From the cell containing the given text, extract its center point as (x, y) coordinate. 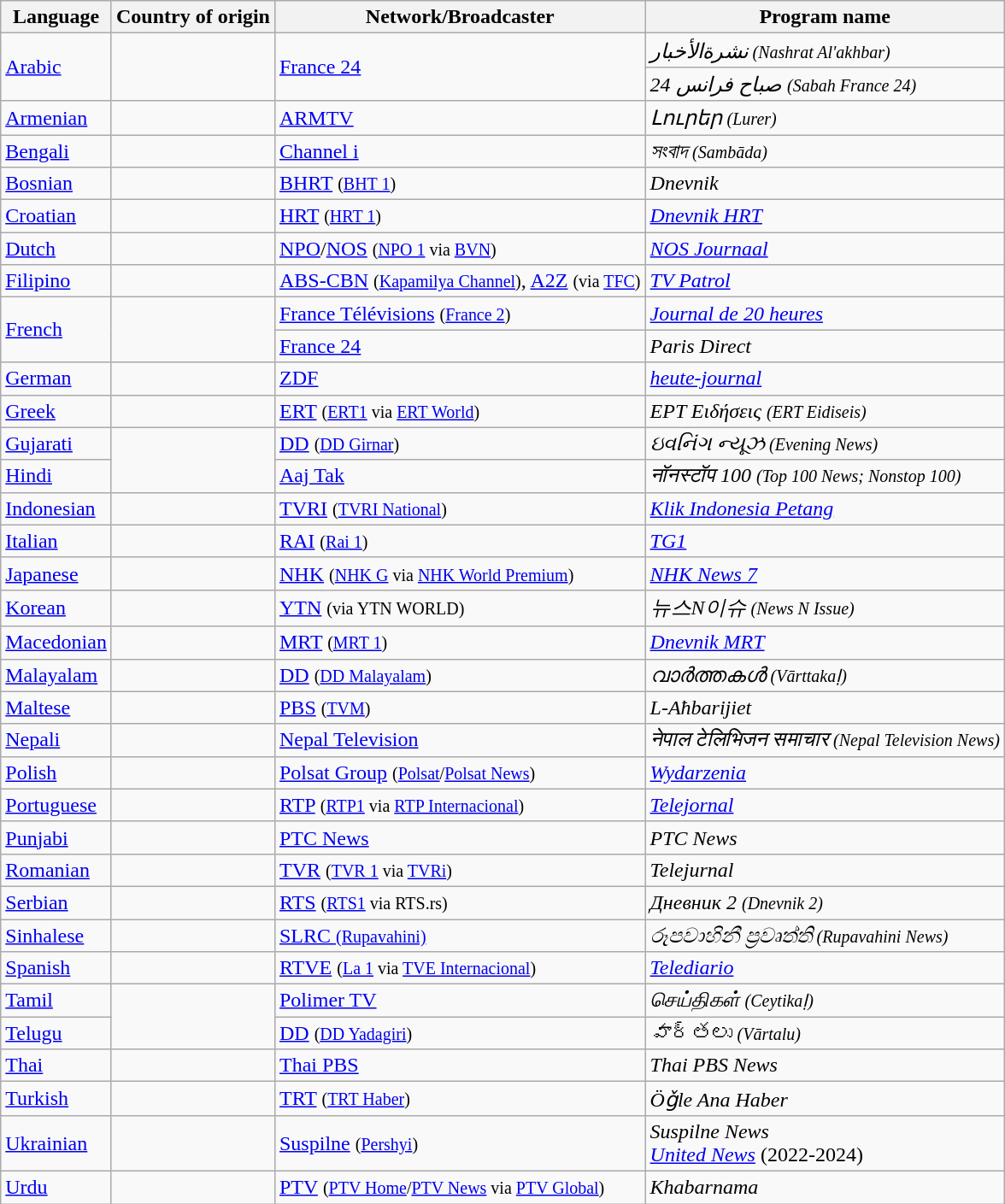
Romanian (56, 870)
heute-journal (825, 379)
Country of origin (193, 17)
Tamil (56, 1001)
L-Aħbarijiet (825, 708)
TRT (TRT Haber) (460, 1099)
Arabic (56, 67)
Paris Direct (825, 346)
German (56, 379)
Telejurnal (825, 870)
Telugu (56, 1033)
RTP (RTP1 via RTP Internacional) (460, 805)
Korean (56, 608)
French (56, 330)
YTN (via YTN WORLD) (460, 608)
Dutch (56, 249)
صباح فرانس 24 (Sabah France 24) (825, 84)
Armenian (56, 118)
MRT (MRT 1) (460, 643)
රූපවාහිනී ප්‍රවෘත්ති (Rupavahini News) (825, 936)
SLRC (Rupavahini) (460, 936)
TG1 (825, 541)
PBS (TVM) (460, 708)
செய்திகள் (Ceytikaḷ) (825, 1001)
Portuguese (56, 805)
Suspilne NewsUnited News (2022-2024) (825, 1143)
뉴스N이슈 (News N Issue) (825, 608)
Telejornal (825, 805)
TV Patrol (825, 281)
NHK News 7 (825, 573)
Punjabi (56, 837)
DD (DD Girnar) (460, 443)
TVR (TVR 1 via TVRi) (460, 870)
Urdu (56, 1187)
Croatian (56, 216)
Dnevnik HRT (825, 216)
Bengali (56, 151)
NPO/NOS (NPO 1 via BVN) (460, 249)
Network/Broadcaster (460, 17)
Serbian (56, 902)
Nepali (56, 740)
Indonesian (56, 508)
Macedonian (56, 643)
Japanese (56, 573)
TVRI (TVRI National) (460, 508)
Wydarzenia (825, 772)
Journal de 20 heures (825, 314)
نشرةالأخبار (Nashrat Al'akhbar) (825, 50)
Filipino (56, 281)
Klik Indonesia Petang (825, 508)
Дневник 2 (Dnevnik 2) (825, 902)
সংবাদ (Sambāda) (825, 151)
DD (DD Yadagiri) (460, 1033)
DD (DD Malayalam) (460, 675)
വാർത്തകൾ (Vārttakaḷ) (825, 675)
Malayalam (56, 675)
ABS-CBN (Kapamilya Channel), A2Z (via TFC) (460, 281)
NHK (NHK G via NHK World Premium) (460, 573)
Language (56, 17)
Ukrainian (56, 1143)
Gujarati (56, 443)
ZDF (460, 379)
France Télévisions (France 2) (460, 314)
Sinhalese (56, 936)
Khabarnama (825, 1187)
ΕΡΤ Ειδήσεις (ERT Eidiseis) (825, 411)
Channel i (460, 151)
नॉनस्टॉप 100 (Top 100 News; Nonstop 100) (825, 476)
NOS Journaal (825, 249)
RAI (Rai 1) (460, 541)
వార్తలు (Vārtalu) (825, 1033)
Telediario (825, 968)
Suspilne (Pershyi) (460, 1143)
RTVE (La 1 via TVE Internacional) (460, 968)
Hindi (56, 476)
BHRT (BHT 1) (460, 184)
Greek (56, 411)
HRT (HRT 1) (460, 216)
Polish (56, 772)
Dnevnik (825, 184)
ARMTV (460, 118)
Polimer TV (460, 1001)
RTS (RTS1 via RTS.rs) (460, 902)
Aaj Tak (460, 476)
Thai (56, 1066)
Maltese (56, 708)
Thai PBS News (825, 1066)
Dnevnik MRT (825, 643)
Spanish (56, 968)
ઇવનિંગ ન્યૂઝ (Evening News) (825, 443)
Լուրեր (Lurer) (825, 118)
Thai PBS (460, 1066)
Öǧle Ana Haber (825, 1099)
नेपाल टेलिभिजन समाचार (Nepal Television News) (825, 740)
Turkish (56, 1099)
Polsat Group (Polsat/Polsat News) (460, 772)
PTV (PTV Home/PTV News via PTV Global) (460, 1187)
Italian (56, 541)
ERT (ERT1 via ERT World) (460, 411)
Program name (825, 17)
Bosnian (56, 184)
Nepal Television (460, 740)
